Locate the cell with the specified text and output its [X, Y] center coordinate. 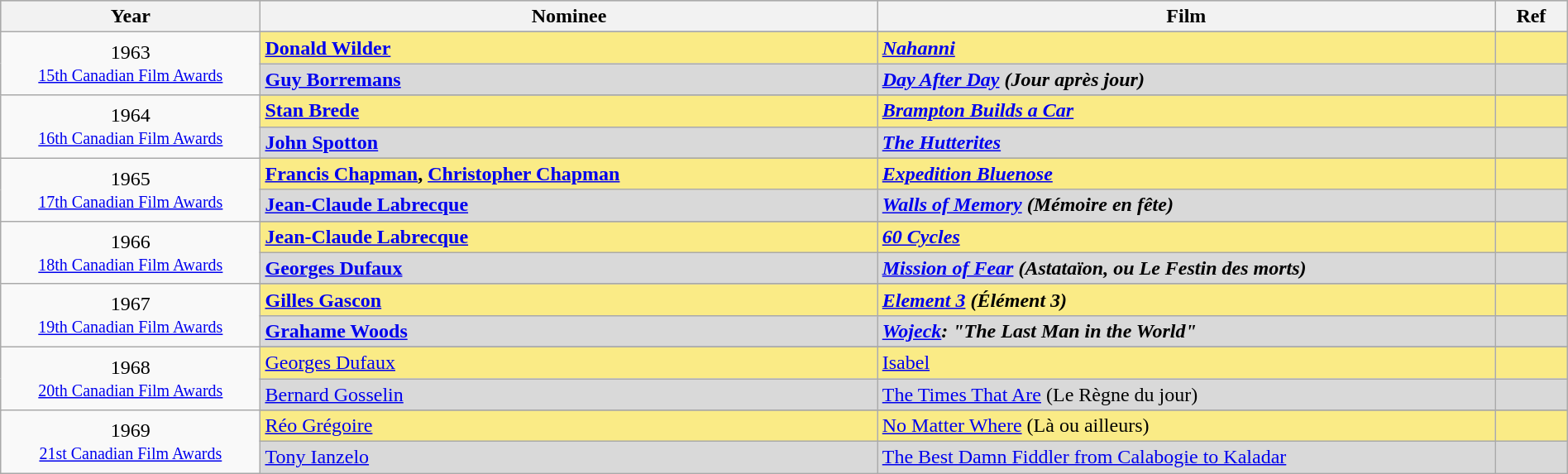
Day After Day (Jour après jour) [1186, 79]
196618th Canadian Film Awards [131, 252]
Film [1186, 17]
60 Cycles [1186, 237]
Isabel [1186, 362]
Ref [1532, 17]
Element 3 (Élément 3) [1186, 299]
Stan Brede [569, 111]
Donald Wilder [569, 48]
Guy Borremans [569, 79]
Francis Chapman, Christopher Chapman [569, 174]
John Spotton [569, 142]
No Matter Where (Là ou ailleurs) [1186, 426]
Gilles Gascon [569, 299]
196416th Canadian Film Awards [131, 127]
Brampton Builds a Car [1186, 111]
Nahanni [1186, 48]
Bernard Gosselin [569, 395]
Year [131, 17]
Wojeck: "The Last Man in the World" [1186, 331]
Nominee [569, 17]
Walls of Memory (Mémoire en fête) [1186, 205]
The Hutterites [1186, 142]
Tony Ianzelo [569, 457]
196820th Canadian Film Awards [131, 378]
196921st Canadian Film Awards [131, 442]
196315th Canadian Film Awards [131, 64]
196517th Canadian Film Awards [131, 189]
Réo Grégoire [569, 426]
Expedition Bluenose [1186, 174]
Mission of Fear (Astataïon, ou Le Festin des morts) [1186, 268]
The Times That Are (Le Règne du jour) [1186, 395]
196719th Canadian Film Awards [131, 315]
Grahame Woods [569, 331]
The Best Damn Fiddler from Calabogie to Kaladar [1186, 457]
